Identify which cell holds the provided text, then report its (X, Y) central coordinate. 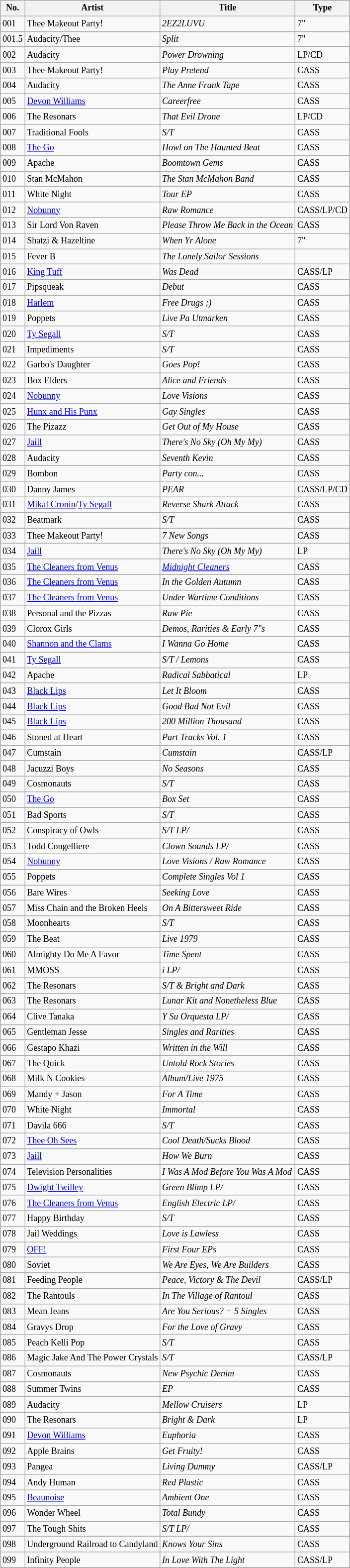
Knows Your Sins (228, 1544)
003 (13, 70)
064 (13, 1016)
The Anne Frank Tape (228, 86)
058 (13, 924)
041 (13, 660)
Andy Human (92, 1482)
091 (13, 1436)
073 (13, 1156)
037 (13, 597)
087 (13, 1374)
For A Time (228, 1094)
Gravys Drop (92, 1327)
Beaunoise (92, 1497)
Feeding People (92, 1280)
011 (13, 194)
New Psychic Denim (228, 1374)
018 (13, 303)
068 (13, 1079)
090 (13, 1420)
Harlem (92, 303)
No Seasons (228, 769)
Living Dummy (228, 1466)
035 (13, 566)
Raw Romance (228, 210)
Mellow Cruisers (228, 1405)
Dwight Twilley (92, 1188)
008 (13, 147)
095 (13, 1497)
Total Bundy (228, 1513)
Lunar Kit and Nonetheless Blue (228, 1002)
MMOSS (92, 970)
016 (13, 272)
Singles and Rarities (228, 1032)
030 (13, 489)
Debut (228, 288)
Seeking Love (228, 893)
Gestapo Khazi (92, 1047)
054 (13, 861)
012 (13, 210)
Danny James (92, 489)
S/T / Lemons (228, 660)
006 (13, 116)
082 (13, 1296)
For the Love of Gravy (228, 1327)
057 (13, 908)
Raw Pie (228, 613)
029 (13, 474)
Clive Tanaka (92, 1016)
Bright & Dark (228, 1420)
Stan McMahon (92, 179)
Almighty Do Me A Favor (92, 955)
Davila 666 (92, 1125)
Power Drowning (228, 55)
I Wanna Go Home (228, 644)
Type (323, 8)
059 (13, 939)
031 (13, 505)
Please Throw Me Back in the Ocean (228, 225)
Personal and the Pizzas (92, 613)
Summer Twins (92, 1389)
Are You Serious? + 5 Singles (228, 1311)
Play Pretend (228, 70)
Free Drugs ;) (228, 303)
Tour EP (228, 194)
088 (13, 1389)
OFF! (92, 1249)
Sir Lord Von Raven (92, 225)
047 (13, 753)
Traditional Fools (92, 132)
022 (13, 365)
053 (13, 846)
007 (13, 132)
001.5 (13, 39)
Jacuzzi Boys (92, 769)
Garbo's Daughter (92, 365)
S/T & Bright and Dark (228, 986)
021 (13, 349)
027 (13, 443)
Moonhearts (92, 924)
Peach Kelli Pop (92, 1343)
Let It Bloom (228, 691)
050 (13, 799)
7 New Songs (228, 536)
Bombon (92, 474)
Bad Sports (92, 815)
Was Dead (228, 272)
The Pizazz (92, 427)
062 (13, 986)
Boomtown Gems (228, 163)
Stoned at Heart (92, 738)
The Stan McMahon Band (228, 179)
Soviet (92, 1265)
Get Out of My House (228, 427)
056 (13, 893)
099 (13, 1560)
Wonder Wheel (92, 1513)
Goes Pop! (228, 365)
Gentleman Jesse (92, 1032)
Euphoria (228, 1436)
Shatzi & Hazeltine (92, 241)
Beatmark (92, 520)
085 (13, 1343)
How We Burn (228, 1156)
Love Visions / Raw Romance (228, 861)
072 (13, 1141)
005 (13, 102)
EP (228, 1389)
046 (13, 738)
Green Blimp LP/ (228, 1188)
014 (13, 241)
096 (13, 1513)
060 (13, 955)
051 (13, 815)
In the Golden Autumn (228, 582)
No. (13, 8)
Under Wartime Conditions (228, 597)
Mandy + Jason (92, 1094)
076 (13, 1203)
010 (13, 179)
043 (13, 691)
Split (228, 39)
Radical Sabbatical (228, 675)
017 (13, 288)
034 (13, 552)
Red Plastic (228, 1482)
036 (13, 582)
Party con... (228, 474)
049 (13, 784)
075 (13, 1188)
Written in the Will (228, 1047)
Box Set (228, 799)
Reverse Shark Attack (228, 505)
I Was A Mod Before You Was A Mod (228, 1172)
040 (13, 644)
094 (13, 1482)
019 (13, 319)
We Are Eyes, We Are Builders (228, 1265)
Impediments (92, 349)
042 (13, 675)
Infinity People (92, 1560)
097 (13, 1529)
The Lonely Sailor Sessions (228, 257)
077 (13, 1219)
079 (13, 1249)
Clorox Girls (92, 629)
King Tuff (92, 272)
081 (13, 1280)
Gay Singles (228, 411)
Clown Sounds LP/ (228, 846)
Time Spent (228, 955)
Mean Jeans (92, 1311)
074 (13, 1172)
086 (13, 1358)
Pangea (92, 1466)
The Rantouls (92, 1296)
004 (13, 86)
Milk N Cookies (92, 1079)
200 Million Thousand (228, 722)
015 (13, 257)
039 (13, 629)
067 (13, 1063)
Apple Brains (92, 1452)
093 (13, 1466)
070 (13, 1110)
028 (13, 458)
045 (13, 722)
032 (13, 520)
Fever B (92, 257)
Careerfree (228, 102)
2EZ2LUVU (228, 24)
The Quick (92, 1063)
English Electric LP/ (228, 1203)
In Love With The Light (228, 1560)
013 (13, 225)
078 (13, 1233)
Miss Chain and the Broken Heels (92, 908)
020 (13, 334)
080 (13, 1265)
025 (13, 411)
Untold Rock Stories (228, 1063)
Title (228, 8)
Todd Congelliere (92, 846)
048 (13, 769)
Pipsqueak (92, 288)
Alice and Friends (228, 380)
061 (13, 970)
Y Su Orquesta LP/ (228, 1016)
009 (13, 163)
Magic Jake And The Power Crystals (92, 1358)
026 (13, 427)
071 (13, 1125)
084 (13, 1327)
Shannon and the Clams (92, 644)
First Four EPs (228, 1249)
Audacity/Thee (92, 39)
Conspiracy of Owls (92, 830)
Good Bad Not Evil (228, 706)
Hunx and His Punx (92, 411)
098 (13, 1544)
092 (13, 1452)
038 (13, 613)
Love is Lawless (228, 1233)
The Tough Shits (92, 1529)
001 (13, 24)
Love Visions (228, 396)
Demos, Rarities & Early 7"s (228, 629)
044 (13, 706)
That Evil Drone (228, 116)
052 (13, 830)
002 (13, 55)
063 (13, 1002)
Immortal (228, 1110)
055 (13, 877)
Seventh Kevin (228, 458)
Howl on The Haunted Beat (228, 147)
i LP/ (228, 970)
Live 1979 (228, 939)
Television Personalities (92, 1172)
083 (13, 1311)
Underground Railroad to Candyland (92, 1544)
066 (13, 1047)
Album/Live 1975 (228, 1079)
Peace, Victory & The Devil (228, 1280)
024 (13, 396)
When Yr Alone (228, 241)
065 (13, 1032)
Artist (92, 8)
In The Village of Rantoul (228, 1296)
Bare Wires (92, 893)
Mikal Cronin/Ty Segall (92, 505)
On A Bittersweet Ride (228, 908)
Live Pa Utmarken (228, 319)
PEAR (228, 489)
Happy Birthday (92, 1219)
Get Fruity! (228, 1452)
The Beat (92, 939)
Part Tracks Vol. 1 (228, 738)
033 (13, 536)
Complete Singles Vol 1 (228, 877)
Jail Weddings (92, 1233)
Thee Oh Sees (92, 1141)
Cool Death/Sucks Blood (228, 1141)
023 (13, 380)
Box Elders (92, 380)
069 (13, 1094)
Midnight Cleaners (228, 566)
Ambient One (228, 1497)
089 (13, 1405)
